Detect which cell encompasses the target text, then output its [x, y] center coordinate. 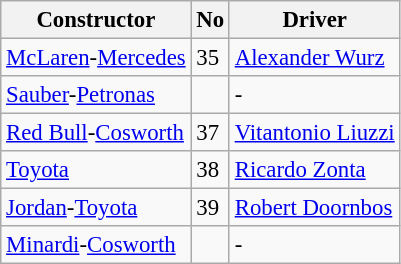
No [210, 20]
Constructor [96, 20]
39 [210, 208]
McLaren-Mercedes [96, 58]
Robert Doornbos [314, 208]
Ricardo Zonta [314, 170]
Driver [314, 20]
Vitantonio Liuzzi [314, 133]
Minardi-Cosworth [96, 245]
Red Bull-Cosworth [96, 133]
Toyota [96, 170]
Jordan-Toyota [96, 208]
37 [210, 133]
Sauber-Petronas [96, 95]
35 [210, 58]
Alexander Wurz [314, 58]
38 [210, 170]
